Search for the cell housing the specified text and yield its (X, Y) center coordinate. 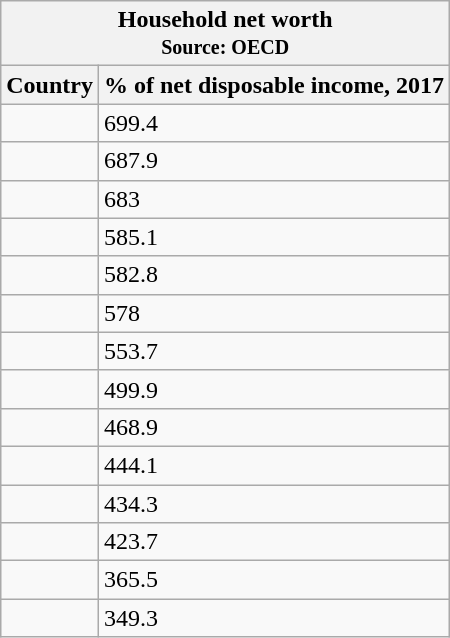
683 (274, 199)
Household net worthSource: OECD (226, 34)
Country (50, 85)
578 (274, 313)
423.7 (274, 542)
585.1 (274, 237)
365.5 (274, 580)
553.7 (274, 351)
499.9 (274, 389)
699.4 (274, 123)
434.3 (274, 503)
582.8 (274, 275)
687.9 (274, 161)
349.3 (274, 618)
468.9 (274, 427)
% of net disposable income, 2017 (274, 85)
444.1 (274, 465)
